Find where the given text appears and provide that cell's center as [x, y] coordinate. 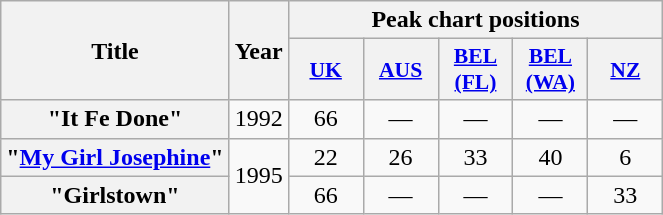
UK [326, 70]
AUS [400, 70]
40 [550, 157]
Year [258, 50]
1992 [258, 119]
Peak chart positions [476, 20]
BEL(FL) [476, 70]
"Girlstown" [115, 195]
NZ [626, 70]
"My Girl Josephine" [115, 157]
"It Fe Done" [115, 119]
BEL(WA) [550, 70]
6 [626, 157]
1995 [258, 176]
26 [400, 157]
22 [326, 157]
Title [115, 50]
